Return the (X, Y) coordinate for the center point of the cell that contains the specified text.  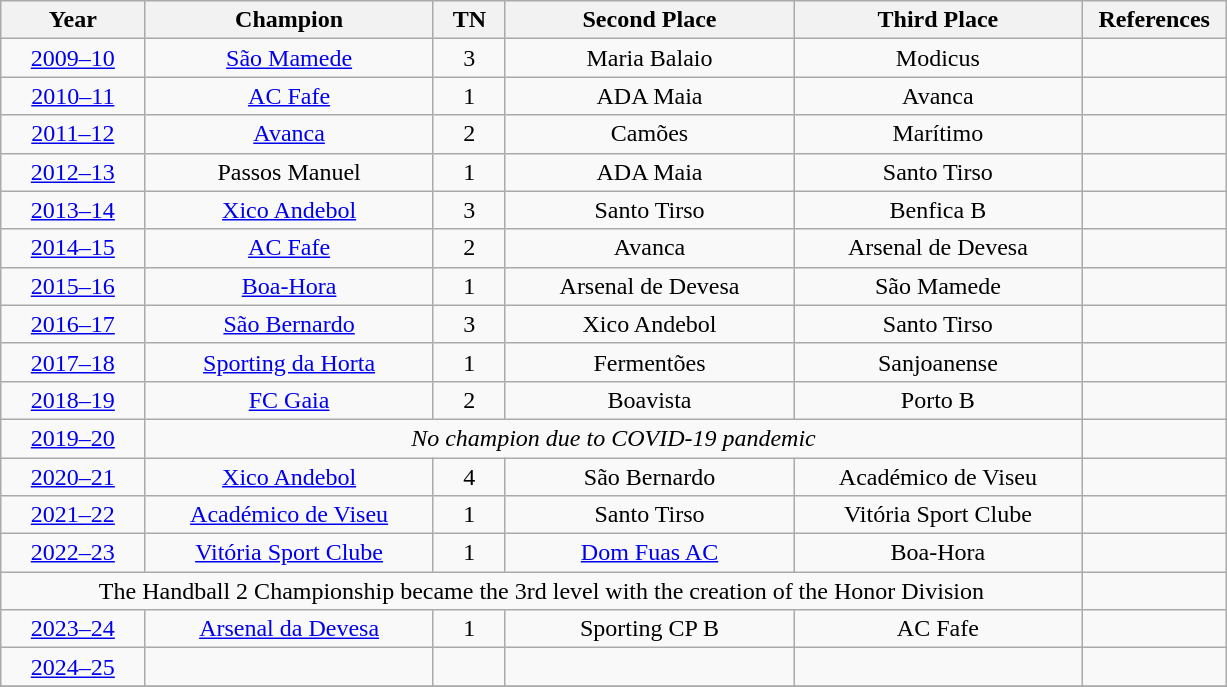
Sporting CP B (649, 629)
2011–12 (73, 134)
2013–14 (73, 210)
Second Place (649, 20)
No champion due to COVID-19 pandemic (614, 438)
Fermentões (649, 362)
2022–23 (73, 553)
FC Gaia (289, 400)
The Handball 2 Championship became the 3rd level with the creation of the Honor Division (542, 591)
TN (469, 20)
2016–17 (73, 324)
2015–16 (73, 286)
Benfica B (938, 210)
2014–15 (73, 248)
2017–18 (73, 362)
Boavista (649, 400)
2010–11 (73, 96)
Third Place (938, 20)
Dom Fuas AC (649, 553)
Sporting da Horta (289, 362)
2018–19 (73, 400)
2019–20 (73, 438)
4 (469, 477)
Porto B (938, 400)
Sanjoanense (938, 362)
2021–22 (73, 515)
2024–25 (73, 667)
Camões (649, 134)
2020–21 (73, 477)
Modicus (938, 58)
Champion (289, 20)
Maria Balaio (649, 58)
2012–13 (73, 172)
Arsenal da Devesa (289, 629)
2009–10 (73, 58)
Passos Manuel (289, 172)
References (1154, 20)
Marítimo (938, 134)
Year (73, 20)
2023–24 (73, 629)
